From the cell containing the given text, extract its center point as (x, y) coordinate. 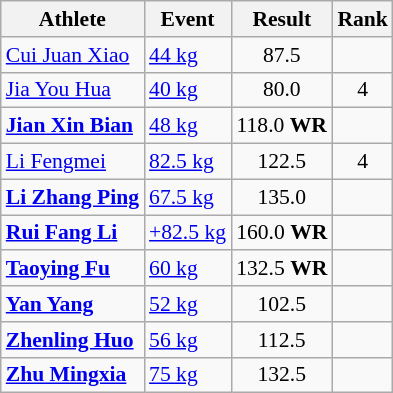
160.0 WR (282, 233)
Rank (362, 19)
Jian Xin Bian (72, 126)
132.5 WR (282, 269)
67.5 kg (188, 197)
82.5 kg (188, 162)
Yan Yang (72, 304)
75 kg (188, 375)
48 kg (188, 126)
Jia You Hua (72, 90)
Rui Fang Li (72, 233)
Athlete (72, 19)
Result (282, 19)
Event (188, 19)
118.0 WR (282, 126)
135.0 (282, 197)
80.0 (282, 90)
122.5 (282, 162)
Li Zhang Ping (72, 197)
40 kg (188, 90)
87.5 (282, 55)
44 kg (188, 55)
132.5 (282, 375)
112.5 (282, 340)
Zhu Mingxia (72, 375)
Cui Juan Xiao (72, 55)
52 kg (188, 304)
60 kg (188, 269)
+82.5 kg (188, 233)
102.5 (282, 304)
Taoying Fu (72, 269)
Li Fengmei (72, 162)
56 kg (188, 340)
Zhenling Huo (72, 340)
